Search for the cell housing the specified text and yield its [X, Y] center coordinate. 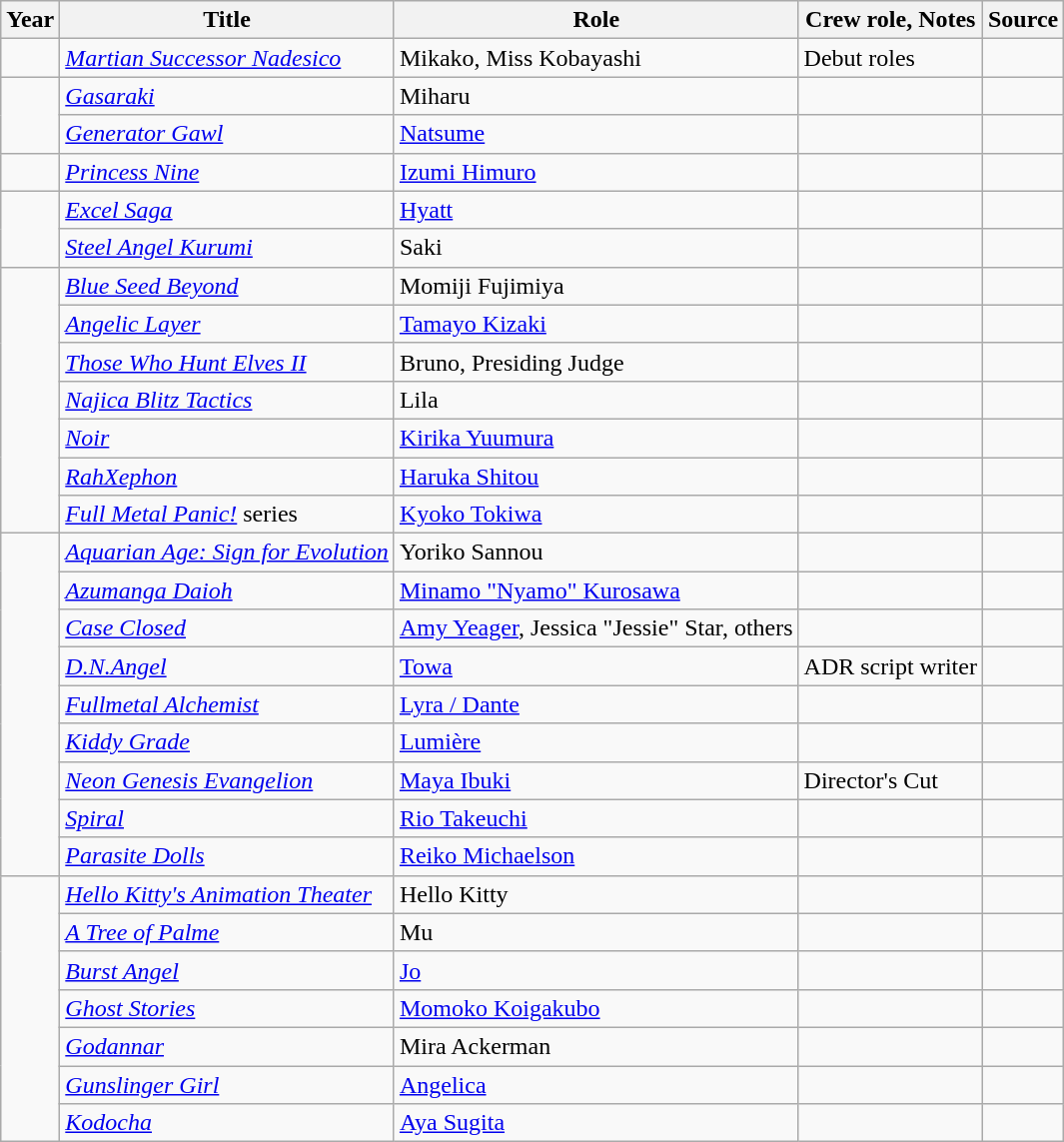
Lumière [595, 742]
Momiji Fujimiya [595, 286]
RahXephon [228, 477]
Those Who Hunt Elves II [228, 362]
Role [595, 20]
Hello Kitty's Animation Theater [228, 894]
Ghost Stories [228, 1008]
Martian Successor Nadesico [228, 58]
A Tree of Palme [228, 932]
Gunslinger Girl [228, 1084]
Gasaraki [228, 96]
Kiddy Grade [228, 742]
Amy Yeager, Jessica "Jessie" Star, others [595, 628]
Miharu [595, 96]
ADR script writer [890, 666]
Mu [595, 932]
Neon Genesis Evangelion [228, 780]
Kirika Yuumura [595, 438]
Izumi Himuro [595, 172]
Yoriko Sannou [595, 553]
Maya Ibuki [595, 780]
Bruno, Presiding Judge [595, 362]
Burst Angel [228, 970]
Director's Cut [890, 780]
Blue Seed Beyond [228, 286]
Case Closed [228, 628]
Hello Kitty [595, 894]
Year [30, 20]
Angelica [595, 1084]
Momoko Koigakubo [595, 1008]
Rio Takeuchi [595, 818]
Reiko Michaelson [595, 856]
Steel Angel Kurumi [228, 248]
Generator Gawl [228, 134]
Title [228, 20]
Haruka Shitou [595, 477]
Minamo "Nyamo" Kurosawa [595, 590]
Debut roles [890, 58]
Azumanga Daioh [228, 590]
Tamayo Kizaki [595, 324]
Full Metal Panic! series [228, 515]
Kyoko Tokiwa [595, 515]
Godannar [228, 1046]
Crew role, Notes [890, 20]
Kodocha [228, 1123]
Princess Nine [228, 172]
Saki [595, 248]
Source [1023, 20]
Towa [595, 666]
Jo [595, 970]
Aya Sugita [595, 1123]
Aquarian Age: Sign for Evolution [228, 553]
Lyra / Dante [595, 704]
Angelic Layer [228, 324]
D.N.Angel [228, 666]
Parasite Dolls [228, 856]
Hyatt [595, 210]
Spiral [228, 818]
Noir [228, 438]
Mikako, Miss Kobayashi [595, 58]
Najica Blitz Tactics [228, 400]
Excel Saga [228, 210]
Mira Ackerman [595, 1046]
Natsume [595, 134]
Fullmetal Alchemist [228, 704]
Lila [595, 400]
